Find where the given text appears and provide that cell's center as (X, Y) coordinate. 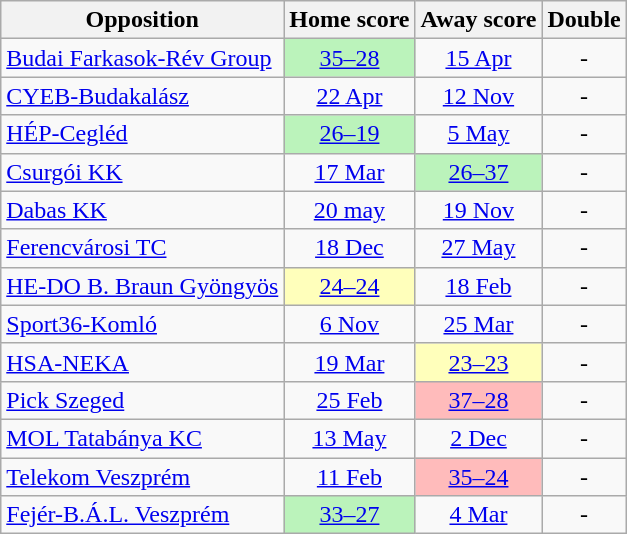
2 Dec (478, 438)
Ferencvárosi TC (142, 248)
HSA-NEKA (142, 362)
13 May (350, 438)
15 Apr (478, 58)
35–24 (478, 477)
Away score (478, 20)
Budai Farkasok-Rév Group (142, 58)
27 May (478, 248)
37–28 (478, 400)
5 May (478, 134)
17 Mar (350, 172)
35–28 (350, 58)
26–19 (350, 134)
18 Dec (350, 248)
Csurgói KK (142, 172)
Double (584, 20)
Telekom Veszprém (142, 477)
26–37 (478, 172)
11 Feb (350, 477)
20 may (350, 210)
Fejér-B.Á.L. Veszprém (142, 515)
Dabas KK (142, 210)
Pick Szeged (142, 400)
CYEB-Budakalász (142, 96)
19 Nov (478, 210)
23–23 (478, 362)
HÉP-Cegléd (142, 134)
25 Feb (350, 400)
Home score (350, 20)
6 Nov (350, 324)
25 Mar (478, 324)
19 Mar (350, 362)
24–24 (350, 286)
Sport36-Komló (142, 324)
Opposition (142, 20)
4 Mar (478, 515)
MOL Tatabánya KC (142, 438)
12 Nov (478, 96)
22 Apr (350, 96)
HE-DO B. Braun Gyöngyös (142, 286)
18 Feb (478, 286)
33–27 (350, 515)
